Identify which cell holds the provided text, then report its [X, Y] central coordinate. 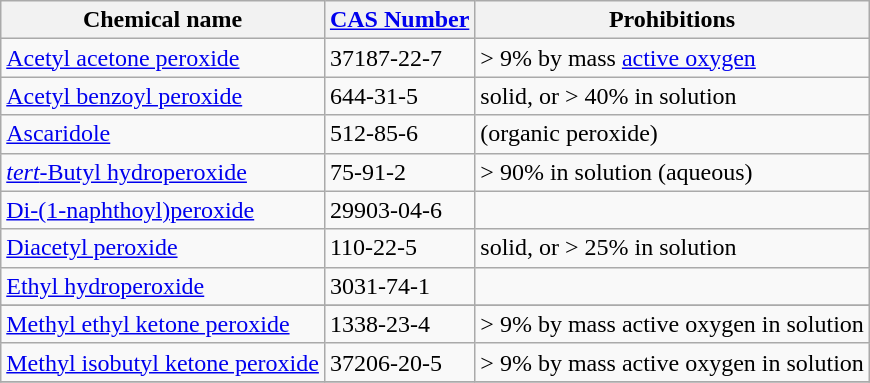
Ascaridole [163, 134]
Di-(1-naphthoyl)peroxide [163, 210]
75-91-2 [399, 172]
(organic peroxide) [672, 134]
3031-74-1 [399, 286]
solid, or > 25% in solution [672, 248]
Chemical name [163, 20]
Prohibitions [672, 20]
> 90% in solution (aqueous) [672, 172]
Acetyl acetone peroxide [163, 58]
37187-22-7 [399, 58]
Diacetyl peroxide [163, 248]
512-85-6 [399, 134]
tert-Butyl hydroperoxide [163, 172]
CAS Number [399, 20]
644-31-5 [399, 96]
Acetyl benzoyl peroxide [163, 96]
1338-23-4 [399, 324]
> 9% by mass active oxygen [672, 58]
solid, or > 40% in solution [672, 96]
Methyl isobutyl ketone peroxide [163, 362]
37206-20-5 [399, 362]
29903-04-6 [399, 210]
110-22-5 [399, 248]
Methyl ethyl ketone peroxide [163, 324]
Ethyl hydroperoxide [163, 286]
